Output the (x, y) coordinate of the center of the cell containing the given text.  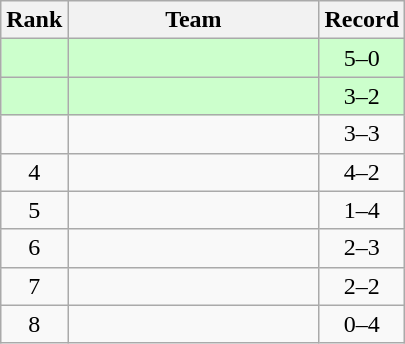
5 (34, 210)
2–2 (362, 286)
6 (34, 248)
8 (34, 324)
4 (34, 172)
1–4 (362, 210)
2–3 (362, 248)
Record (362, 20)
5–0 (362, 58)
7 (34, 286)
Rank (34, 20)
Team (194, 20)
4–2 (362, 172)
3–2 (362, 96)
3–3 (362, 134)
0–4 (362, 324)
